Detect which cell encompasses the target text, then output its [x, y] center coordinate. 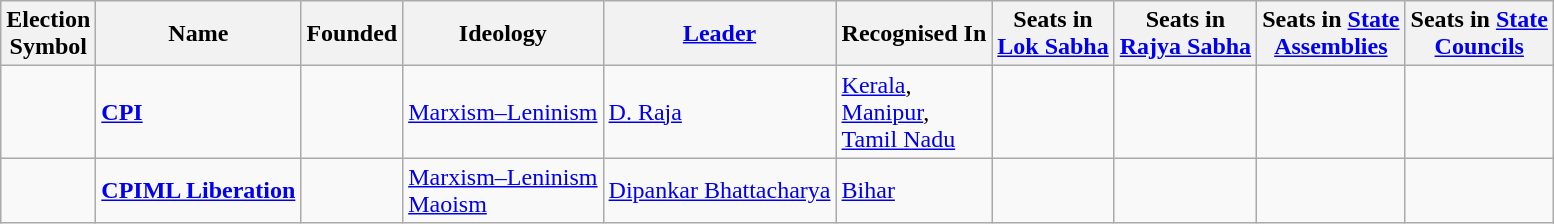
Seats inLok Sabha [1053, 34]
Founded [352, 34]
Name [198, 34]
Marxism–LeninismMaoism [503, 190]
Recognised In [914, 34]
Ideology [503, 34]
Bihar [914, 190]
Marxism–Leninism [503, 112]
Seats in StateAssemblies [1331, 34]
D. Raja [720, 112]
Dipankar Bhattacharya [720, 190]
Seats inRajya Sabha [1185, 34]
Kerala,Manipur,Tamil Nadu [914, 112]
ElectionSymbol [48, 34]
CPI [198, 112]
Leader [720, 34]
CPIML Liberation [198, 190]
Seats in StateCouncils [1479, 34]
